Output the [X, Y] coordinate of the center of the cell containing the given text.  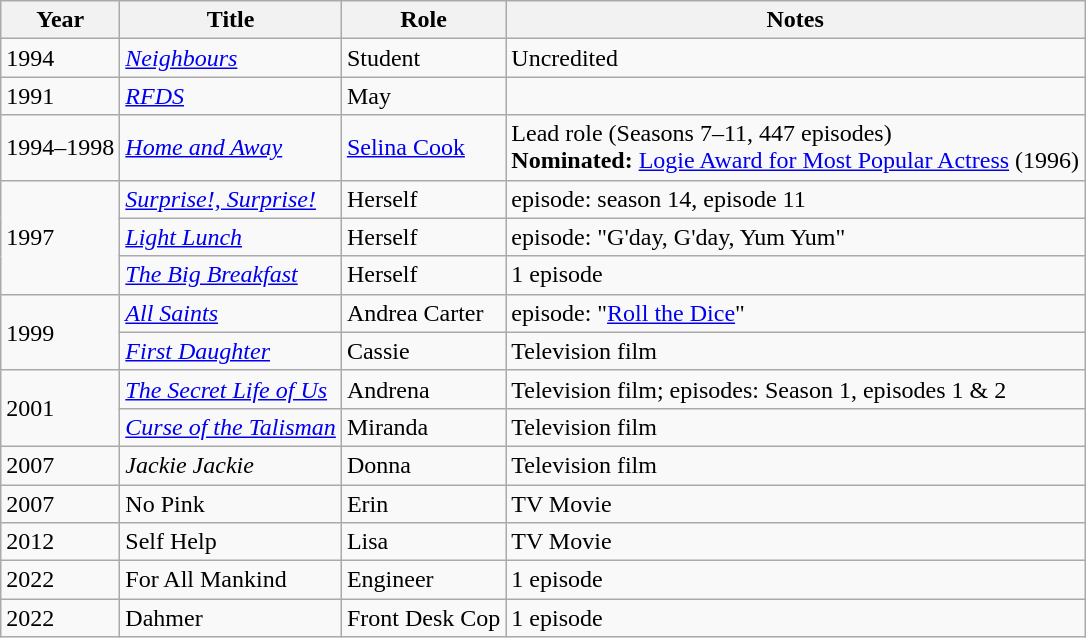
episode: season 14, episode 11 [796, 199]
Uncredited [796, 58]
episode: "G'day, G'day, Yum Yum" [796, 237]
Miranda [423, 427]
The Big Breakfast [231, 275]
Cassie [423, 351]
Self Help [231, 542]
Notes [796, 20]
Title [231, 20]
Neighbours [231, 58]
For All Mankind [231, 580]
Front Desk Cop [423, 618]
Dahmer [231, 618]
Student [423, 58]
1991 [60, 96]
May [423, 96]
2001 [60, 408]
Erin [423, 503]
All Saints [231, 313]
Curse of the Talisman [231, 427]
1994 [60, 58]
Jackie Jackie [231, 465]
The Secret Life of Us [231, 389]
episode: "Roll the Dice" [796, 313]
No Pink [231, 503]
Surprise!, Surprise! [231, 199]
1999 [60, 332]
Lisa [423, 542]
Selina Cook [423, 148]
Year [60, 20]
Donna [423, 465]
Television film; episodes: Season 1, episodes 1 & 2 [796, 389]
1997 [60, 237]
1994–1998 [60, 148]
First Daughter [231, 351]
Andrea Carter [423, 313]
2012 [60, 542]
Engineer [423, 580]
Role [423, 20]
Home and Away [231, 148]
RFDS [231, 96]
Light Lunch [231, 237]
Andrena [423, 389]
Lead role (Seasons 7–11, 447 episodes) Nominated: Logie Award for Most Popular Actress (1996) [796, 148]
